For the text-containing cell, return its midpoint in (X, Y) coordinate format. 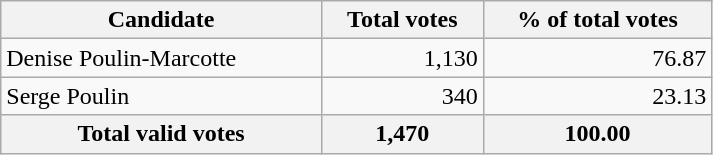
Serge Poulin (162, 96)
Total valid votes (162, 134)
1,130 (402, 58)
% of total votes (598, 20)
Total votes (402, 20)
Denise Poulin-Marcotte (162, 58)
1,470 (402, 134)
76.87 (598, 58)
23.13 (598, 96)
Candidate (162, 20)
340 (402, 96)
100.00 (598, 134)
